Output the [X, Y] coordinate of the center of the cell containing the given text.  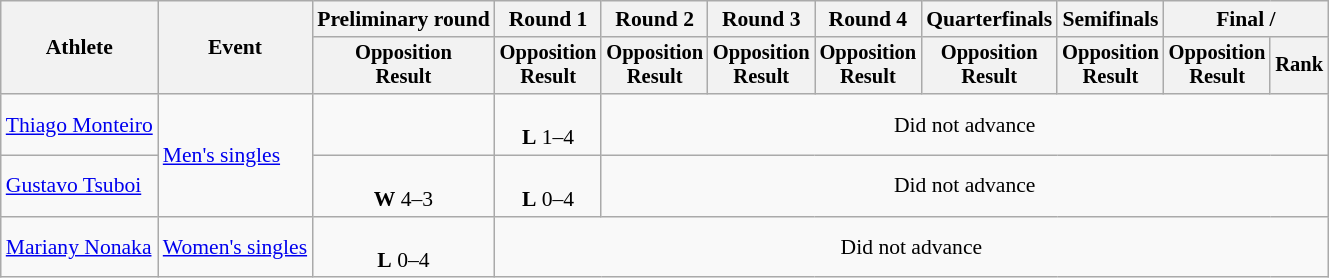
Athlete [80, 48]
W 4–3 [404, 186]
Round 4 [868, 19]
Event [235, 48]
Women's singles [235, 248]
Final / [1246, 19]
Round 3 [762, 19]
Round 2 [654, 19]
Semifinals [1110, 19]
Round 1 [548, 19]
Men's singles [235, 155]
L 1–4 [548, 124]
Mariany Nonaka [80, 248]
Preliminary round [404, 19]
Thiago Monteiro [80, 124]
Quarterfinals [989, 19]
Rank [1299, 66]
Gustavo Tsuboi [80, 186]
